Return [x, y] of the center of cell containing provided text 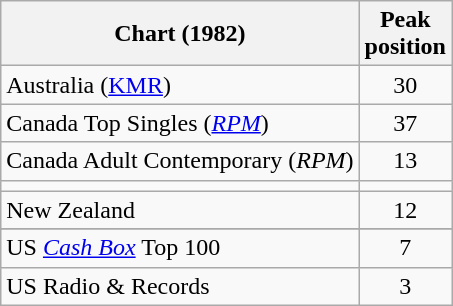
US Radio & Records [180, 286]
7 [405, 248]
Canada Top Singles (RPM) [180, 123]
37 [405, 123]
13 [405, 161]
30 [405, 85]
Australia (KMR) [180, 85]
US Cash Box Top 100 [180, 248]
Chart (1982) [180, 34]
3 [405, 286]
New Zealand [180, 210]
Peakposition [405, 34]
12 [405, 210]
Canada Adult Contemporary (RPM) [180, 161]
